Find where the given text appears and provide that cell's center as [x, y] coordinate. 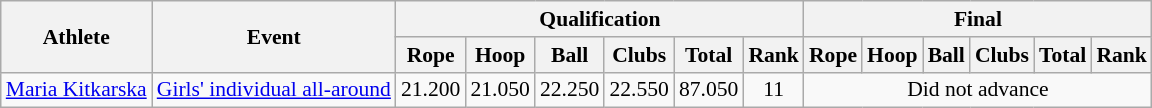
Did not advance [978, 90]
21.200 [430, 90]
22.550 [638, 90]
87.050 [708, 90]
22.250 [570, 90]
Maria Kitkarska [76, 90]
Event [274, 36]
Girls' individual all-around [274, 90]
Final [978, 19]
Athlete [76, 36]
Qualification [600, 19]
21.050 [500, 90]
11 [774, 90]
